Detect which cell encompasses the target text, then output its [x, y] center coordinate. 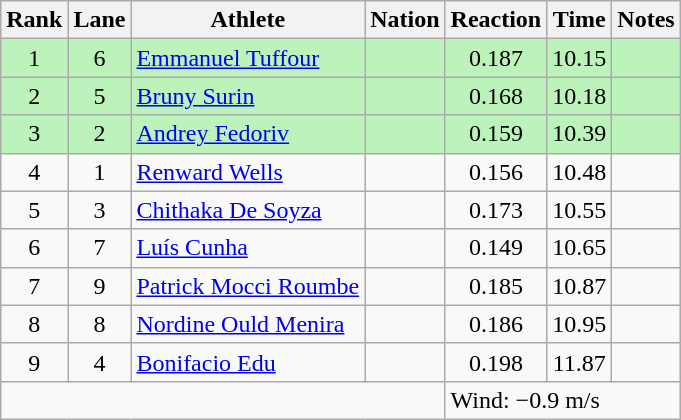
0.187 [496, 58]
Lane [100, 20]
Time [580, 20]
10.18 [580, 96]
Chithaka De Soyza [248, 210]
Andrey Fedoriv [248, 134]
10.15 [580, 58]
Rank [34, 20]
10.95 [580, 324]
Emmanuel Tuffour [248, 58]
Notes [646, 20]
10.39 [580, 134]
Reaction [496, 20]
Patrick Mocci Roumbe [248, 286]
10.65 [580, 248]
Athlete [248, 20]
Bruny Surin [248, 96]
0.186 [496, 324]
0.198 [496, 362]
0.159 [496, 134]
0.168 [496, 96]
0.173 [496, 210]
10.87 [580, 286]
Renward Wells [248, 172]
0.185 [496, 286]
10.48 [580, 172]
Nordine Ould Menira [248, 324]
Wind: −0.9 m/s [562, 400]
11.87 [580, 362]
Bonifacio Edu [248, 362]
0.156 [496, 172]
10.55 [580, 210]
0.149 [496, 248]
Luís Cunha [248, 248]
Nation [405, 20]
